Detect which cell encompasses the target text, then output its [x, y] center coordinate. 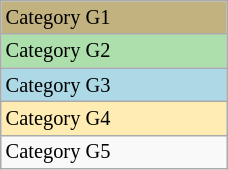
Category G1 [114, 17]
Category G3 [114, 85]
Category G2 [114, 51]
Category G5 [114, 152]
Category G4 [114, 118]
